Search for the cell housing the specified text and yield its (x, y) center coordinate. 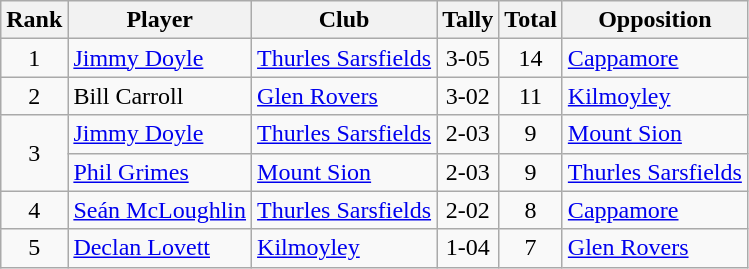
14 (531, 58)
Total (531, 20)
Bill Carroll (160, 96)
3-02 (468, 96)
4 (34, 210)
Seán McLoughlin (160, 210)
2 (34, 96)
Tally (468, 20)
2-02 (468, 210)
3 (34, 153)
7 (531, 248)
Player (160, 20)
5 (34, 248)
Opposition (654, 20)
1-04 (468, 248)
Phil Grimes (160, 172)
3-05 (468, 58)
1 (34, 58)
Declan Lovett (160, 248)
Rank (34, 20)
Club (344, 20)
8 (531, 210)
11 (531, 96)
